Detect which cell encompasses the target text, then output its (x, y) center coordinate. 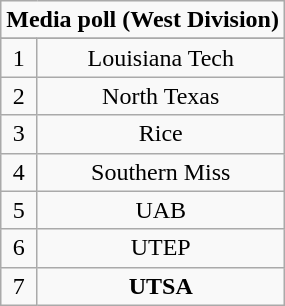
3 (19, 134)
4 (19, 172)
North Texas (161, 96)
UTSA (161, 286)
UTEP (161, 248)
Rice (161, 134)
UAB (161, 210)
Southern Miss (161, 172)
2 (19, 96)
Louisiana Tech (161, 58)
7 (19, 286)
1 (19, 58)
6 (19, 248)
5 (19, 210)
Media poll (West Division) (143, 20)
